For the text-containing cell, return its midpoint in (x, y) coordinate format. 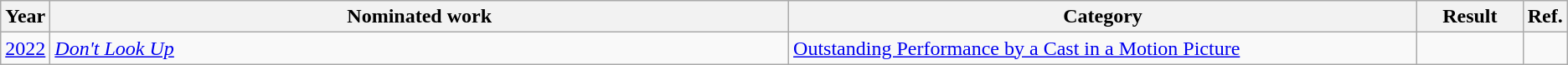
Ref. (1545, 17)
Outstanding Performance by a Cast in a Motion Picture (1103, 48)
2022 (25, 48)
Nominated work (420, 17)
Don't Look Up (420, 48)
Result (1469, 17)
Year (25, 17)
Category (1103, 17)
